For the text-containing cell, return its midpoint in (x, y) coordinate format. 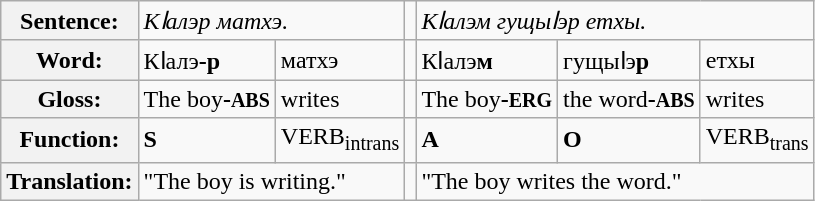
O (630, 140)
S (206, 140)
Кӏалэм гущыӏэр етхы. (615, 21)
VERBintrans (340, 140)
The boy-ABS (206, 99)
гущыӏэр (630, 60)
Gloss: (70, 99)
Кӏалэм (487, 60)
Sentence: (70, 21)
"The boy is writing." (272, 181)
Кӏалэ-р (206, 60)
"The boy writes the word." (615, 181)
Кӏалэр матхэ. (272, 21)
VERBtrans (757, 140)
етхы (757, 60)
A (487, 140)
the word-ABS (630, 99)
Function: (70, 140)
матхэ (340, 60)
The boy-ERG (487, 99)
Word: (70, 60)
Translation: (70, 181)
